From the cell containing the given text, extract its center point as [X, Y] coordinate. 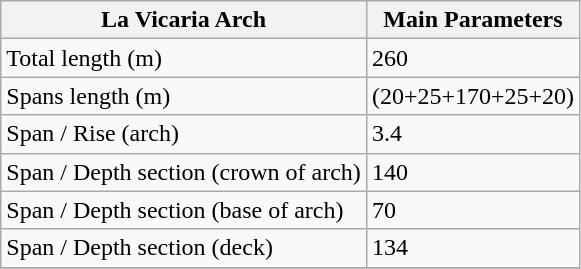
70 [472, 210]
Span / Depth section (base of arch) [184, 210]
(20+25+170+25+20) [472, 96]
Span / Rise (arch) [184, 134]
140 [472, 172]
260 [472, 58]
Spans length (m) [184, 96]
Span / Depth section (deck) [184, 248]
Span / Depth section (crown of arch) [184, 172]
134 [472, 248]
3.4 [472, 134]
Main Parameters [472, 20]
La Vicaria Arch [184, 20]
Total length (m) [184, 58]
